Provide the (X, Y) coordinate of the cell's center where the given text is located.  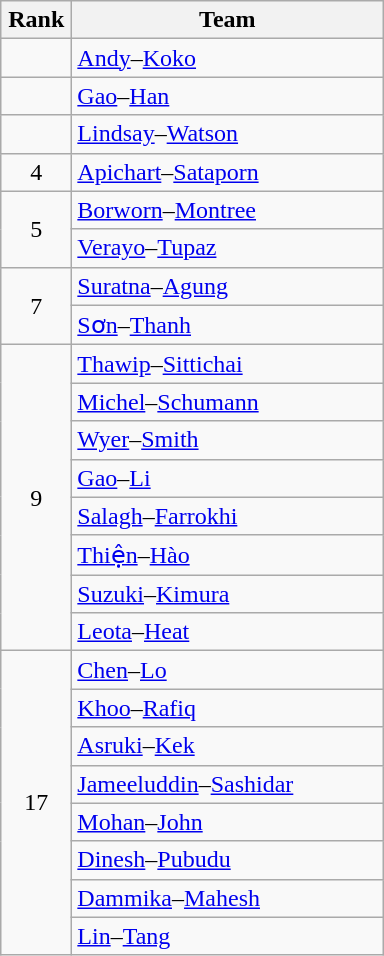
Mohan–John (228, 822)
Apichart–Sataporn (228, 172)
17 (36, 803)
4 (36, 172)
Borworn–Montree (228, 210)
Dinesh–Pubudu (228, 860)
Gao–Li (228, 478)
Chen–Lo (228, 670)
5 (36, 229)
Leota–Heat (228, 632)
Dammika–Mahesh (228, 898)
Verayo–Tupaz (228, 248)
Salagh–Farrokhi (228, 516)
Sơn–Thanh (228, 325)
9 (36, 498)
Team (228, 20)
Wyer–Smith (228, 440)
Gao–Han (228, 96)
Thawip–Sittichai (228, 364)
Lin–Tang (228, 936)
7 (36, 306)
Thiện–Hào (228, 555)
Asruki–Kek (228, 746)
Michel–Schumann (228, 402)
Andy–Koko (228, 58)
Khoo–Rafiq (228, 708)
Jameeluddin–Sashidar (228, 784)
Suratna–Agung (228, 286)
Suzuki–Kimura (228, 594)
Lindsay–Watson (228, 134)
Rank (36, 20)
